Search for the cell housing the specified text and yield its (X, Y) center coordinate. 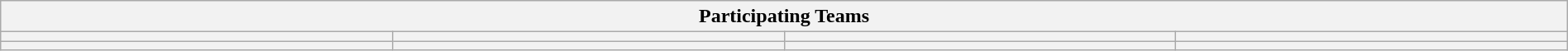
Participating Teams (784, 16)
